Output the (x, y) coordinate of the center of the cell containing the given text.  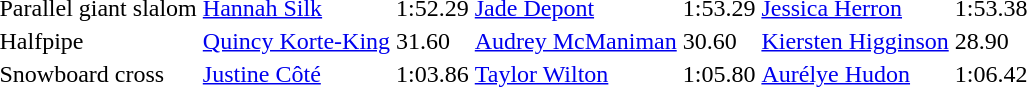
30.60 (719, 41)
Kiersten Higginson (855, 41)
Audrey McManiman (576, 41)
31.60 (433, 41)
Quincy Korte-King (296, 41)
